Return the (X, Y) coordinate for the center point of the cell that contains the specified text.  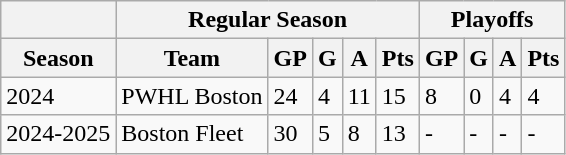
Boston Fleet (192, 134)
13 (398, 134)
5 (327, 134)
2024-2025 (58, 134)
Team (192, 58)
Season (58, 58)
2024 (58, 96)
0 (479, 96)
11 (359, 96)
24 (290, 96)
PWHL Boston (192, 96)
Playoffs (492, 20)
Regular Season (268, 20)
30 (290, 134)
15 (398, 96)
